For the text-containing cell, return its midpoint in [x, y] coordinate format. 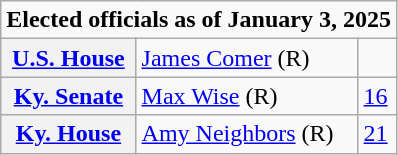
21 [377, 134]
James Comer (R) [247, 58]
Ky. Senate [68, 96]
Max Wise (R) [247, 96]
Elected officials as of January 3, 2025 [199, 20]
Ky. House [68, 134]
Amy Neighbors (R) [247, 134]
U.S. House [68, 58]
16 [377, 96]
